Identify which cell holds the provided text, then report its [x, y] central coordinate. 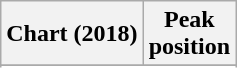
Peakposition [189, 34]
Chart (2018) [72, 34]
